Detect which cell encompasses the target text, then output its [X, Y] center coordinate. 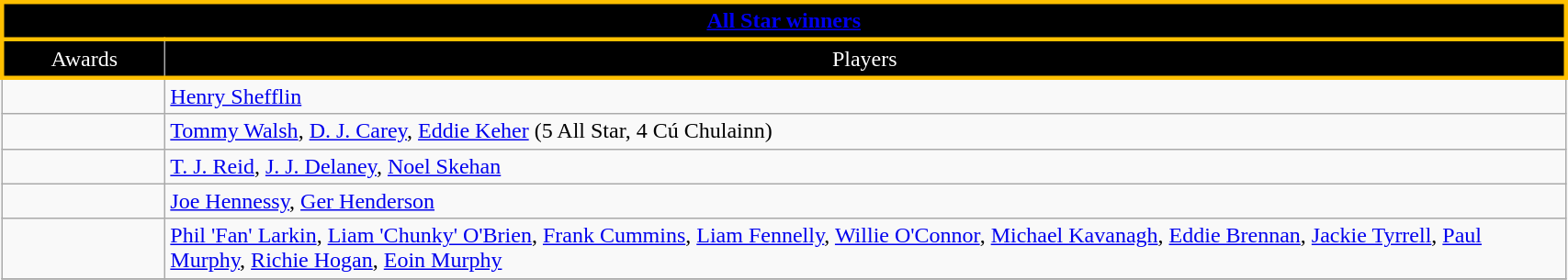
Awards [84, 59]
Tommy Walsh, D. J. Carey, Eddie Keher (5 All Star, 4 Cú Chulainn) [865, 131]
T. J. Reid, J. J. Delaney, Noel Skehan [865, 166]
Henry Shefflin [865, 95]
Joe Hennessy, Ger Henderson [865, 201]
Players [865, 59]
All Star winners [784, 20]
